Capture the cell that displays the provided text and extract its [X, Y] central coordinate. 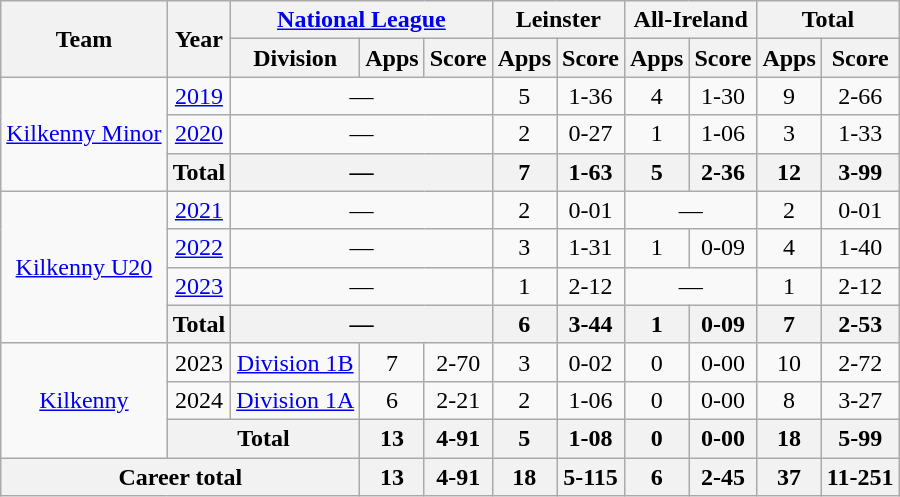
National League [362, 20]
11-251 [860, 477]
1-31 [591, 248]
Division 1A [296, 400]
8 [789, 400]
2-66 [860, 96]
1-40 [860, 248]
Leinster [558, 20]
2021 [199, 210]
37 [789, 477]
2024 [199, 400]
Kilkenny Minor [84, 134]
1-36 [591, 96]
2-45 [723, 477]
1-08 [591, 438]
Kilkenny U20 [84, 267]
2-36 [723, 172]
Team [84, 39]
Career total [180, 477]
2-70 [458, 362]
0-02 [591, 362]
Kilkenny [84, 400]
3-27 [860, 400]
2-53 [860, 324]
3-99 [860, 172]
2019 [199, 96]
2-72 [860, 362]
12 [789, 172]
0-27 [591, 134]
1-33 [860, 134]
All-Ireland [690, 20]
10 [789, 362]
Division 1B [296, 362]
2020 [199, 134]
2-21 [458, 400]
1-63 [591, 172]
2022 [199, 248]
9 [789, 96]
5-99 [860, 438]
1-30 [723, 96]
5-115 [591, 477]
Division [296, 58]
3-44 [591, 324]
Year [199, 39]
